Scan for the cell matching the given text and deliver its (x, y) coordinate at center. 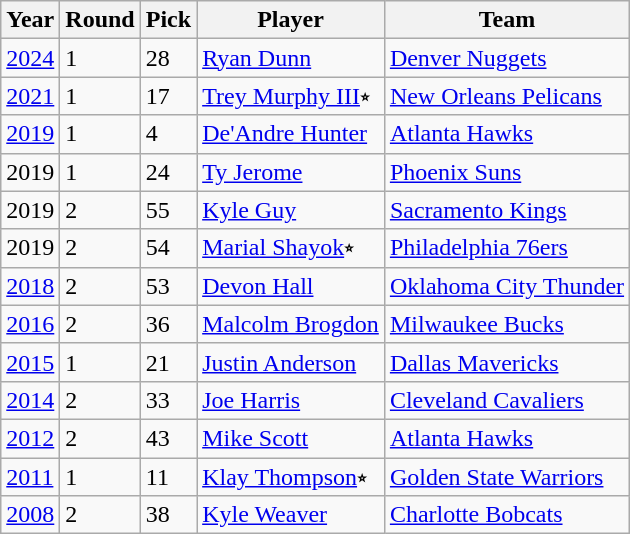
33 (168, 400)
2024 (30, 58)
2014 (30, 400)
Round (100, 20)
Kyle Guy (291, 210)
36 (168, 324)
Devon Hall (291, 286)
Oklahoma City Thunder (506, 286)
2021 (30, 96)
4 (168, 134)
Kyle Weaver (291, 515)
Mike Scott (291, 438)
55 (168, 210)
Cleveland Cavaliers (506, 400)
Milwaukee Bucks (506, 324)
Sacramento Kings (506, 210)
Pick (168, 20)
2008 (30, 515)
Justin Anderson (291, 362)
Trey Murphy III⭒ (291, 96)
New Orleans Pelicans (506, 96)
Klay Thompson⭒ (291, 477)
Team (506, 20)
2016 (30, 324)
21 (168, 362)
2015 (30, 362)
Golden State Warriors (506, 477)
Joe Harris (291, 400)
17 (168, 96)
2018 (30, 286)
43 (168, 438)
Ty Jerome (291, 172)
2012 (30, 438)
Malcolm Brogdon (291, 324)
Charlotte Bobcats (506, 515)
Marial Shayok⭒ (291, 248)
28 (168, 58)
53 (168, 286)
54 (168, 248)
2011 (30, 477)
Year (30, 20)
24 (168, 172)
Phoenix Suns (506, 172)
11 (168, 477)
Dallas Mavericks (506, 362)
Ryan Dunn (291, 58)
De'Andre Hunter (291, 134)
Philadelphia 76ers (506, 248)
Denver Nuggets (506, 58)
Player (291, 20)
38 (168, 515)
